Scan for the cell matching the given text and deliver its (X, Y) coordinate at center. 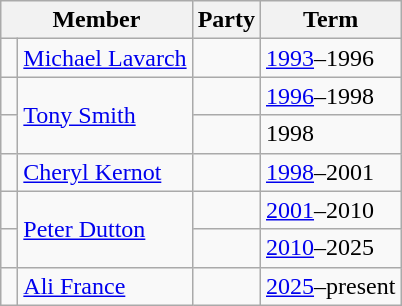
1998–2001 (330, 172)
1998 (330, 134)
Peter Dutton (105, 229)
2010–2025 (330, 248)
Party (226, 20)
Tony Smith (105, 115)
1993–1996 (330, 58)
Member (96, 20)
1996–1998 (330, 96)
Ali France (105, 286)
2025–present (330, 286)
Term (330, 20)
2001–2010 (330, 210)
Cheryl Kernot (105, 172)
Michael Lavarch (105, 58)
